Determine the (x, y) coordinate at the center of the cell enclosing the given text.  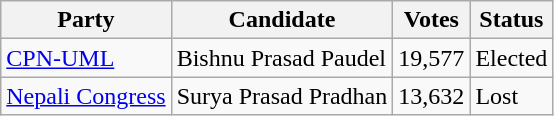
Party (86, 20)
Lost (512, 96)
Surya Prasad Pradhan (282, 96)
Candidate (282, 20)
Nepali Congress (86, 96)
19,577 (432, 58)
Elected (512, 58)
CPN-UML (86, 58)
Bishnu Prasad Paudel (282, 58)
Votes (432, 20)
13,632 (432, 96)
Status (512, 20)
